Find where the given text appears and provide that cell's center as [x, y] coordinate. 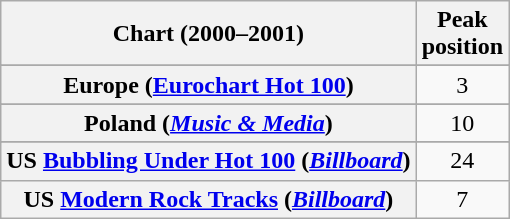
7 [462, 199]
Poland (Music & Media) [208, 123]
24 [462, 161]
Chart (2000–2001) [208, 34]
US Bubbling Under Hot 100 (Billboard) [208, 161]
3 [462, 85]
10 [462, 123]
Peakposition [462, 34]
US Modern Rock Tracks (Billboard) [208, 199]
Europe (Eurochart Hot 100) [208, 85]
